Return (X, Y) of the center of cell containing provided text 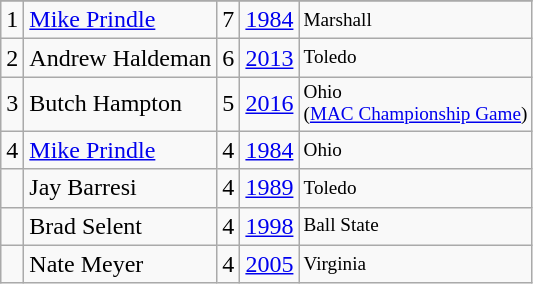
Nate Meyer (120, 264)
2013 (270, 58)
Butch Hampton (120, 104)
Brad Selent (120, 226)
1998 (270, 226)
3 (12, 104)
Virginia (416, 264)
Ball State (416, 226)
Ohio(MAC Championship Game) (416, 104)
Marshall (416, 20)
1 (12, 20)
2 (12, 58)
Andrew Haldeman (120, 58)
2005 (270, 264)
Ohio (416, 150)
5 (228, 104)
6 (228, 58)
7 (228, 20)
1989 (270, 188)
2016 (270, 104)
Jay Barresi (120, 188)
